Output the [X, Y] coordinate of the center of the cell containing the given text.  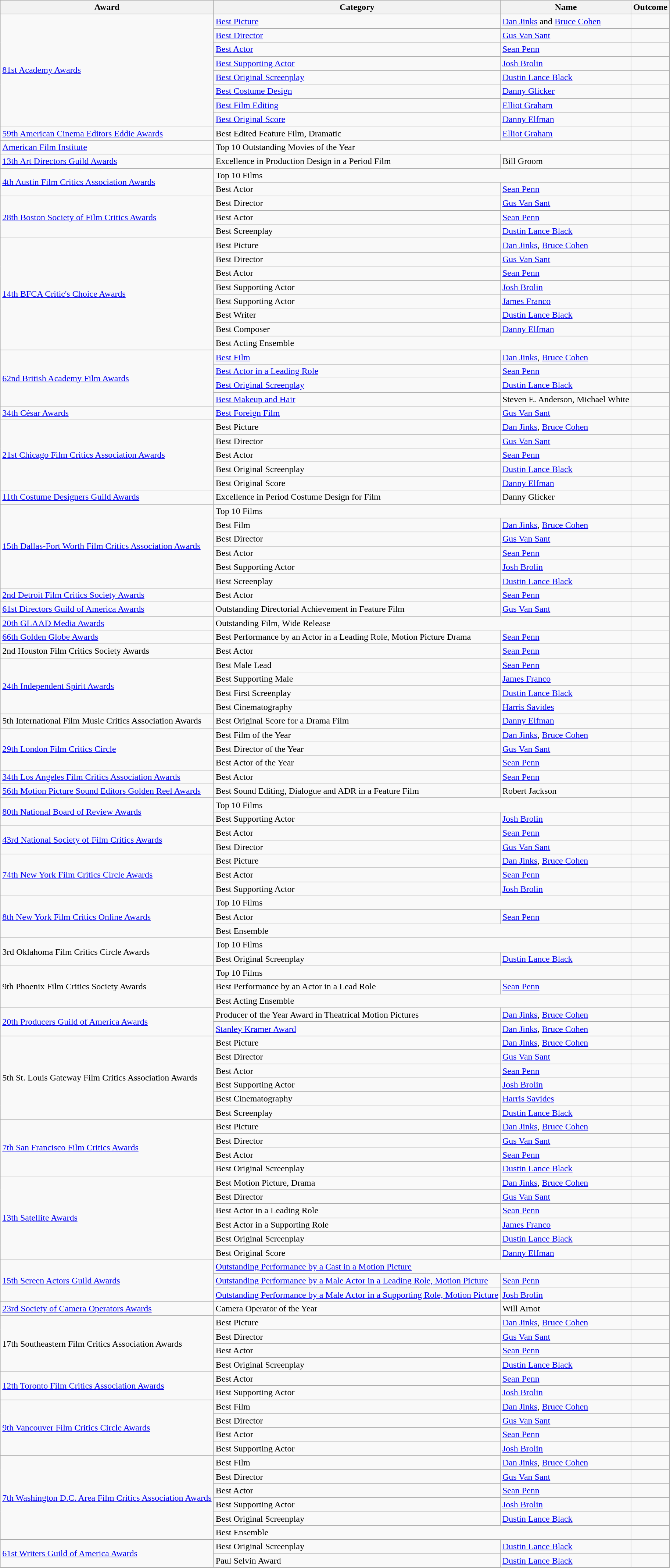
56th Motion Picture Sound Editors Golden Reel Awards [107, 791]
Name [566, 7]
Excellence in Production Design in a Period Film [357, 161]
Outstanding Performance by a Cast in a Motion Picture [422, 1267]
12th Toronto Film Critics Association Awards [107, 1386]
American Film Institute [107, 147]
11th Costume Designers Guild Awards [107, 497]
Robert Jackson [566, 791]
Best Director of the Year [357, 749]
21st Chicago Film Critics Association Awards [107, 455]
Category [357, 7]
7th San Francisco Film Critics Awards [107, 1148]
Best Original Score for a Drama Film [357, 721]
Best Writer [357, 315]
Dan Jinks and Bruce Cohen [566, 21]
Outstanding Film, Wide Release [422, 623]
13th Satellite Awards [107, 1218]
7th Washington D.C. Area Film Critics Association Awards [107, 1497]
Camera Operator of the Year [357, 1309]
20th Producers Guild of America Awards [107, 1022]
8th New York Film Critics Online Awards [107, 917]
Outcome [650, 7]
17th Southeastern Film Critics Association Awards [107, 1344]
43rd National Society of Film Critics Awards [107, 840]
9th Phoenix Film Critics Society Awards [107, 987]
Best Male Lead [357, 665]
Best Performance by an Actor in a Leading Role, Motion Picture Drama [357, 637]
Best Costume Design [357, 91]
61st Writers Guild of America Awards [107, 1554]
Will Arnot [566, 1309]
Excellence in Period Costume Design for Film [357, 497]
Outstanding Directorial Achievement in Feature Film [357, 609]
74th New York Film Critics Circle Awards [107, 875]
Outstanding Performance by a Male Actor in a Leading Role, Motion Picture [357, 1281]
4th Austin Film Critics Association Awards [107, 182]
Best Performance by an Actor in a Lead Role [357, 987]
Best Film of the Year [357, 735]
Best Sound Editing, Dialogue and ADR in a Feature Film [357, 791]
14th BFCA Critic's Choice Awards [107, 294]
Top 10 Outstanding Movies of the Year [422, 147]
Producer of the Year Award in Theatrical Motion Pictures [357, 1015]
2nd Detroit Film Critics Society Awards [107, 595]
Best Film Editing [357, 105]
80th National Board of Review Awards [107, 812]
66th Golden Globe Awards [107, 637]
29th London Film Critics Circle [107, 749]
Best Supporting Male [357, 679]
59th American Cinema Editors Eddie Awards [107, 133]
13th Art Directors Guild Awards [107, 161]
Stanley Kramer Award [357, 1029]
20th GLAAD Media Awards [107, 623]
Best Actor of the Year [357, 763]
5th St. Louis Gateway Film Critics Association Awards [107, 1078]
Best Actor in a Supporting Role [357, 1225]
15th Dallas-Fort Worth Film Critics Association Awards [107, 546]
Best Composer [357, 329]
Best Edited Feature Film, Dramatic [357, 133]
Bill Groom [566, 161]
62nd British Academy Film Awards [107, 378]
2nd Houston Film Critics Society Awards [107, 651]
61st Directors Guild of America Awards [107, 609]
9th Vancouver Film Critics Circle Awards [107, 1428]
34th Los Angeles Film Critics Association Awards [107, 777]
Award [107, 7]
28th Boston Society of Film Critics Awards [107, 217]
Paul Selvin Award [357, 1561]
Steven E. Anderson, Michael White [566, 399]
Best Foreign Film [357, 413]
Best Makeup and Hair [357, 399]
15th Screen Actors Guild Awards [107, 1281]
23rd Society of Camera Operators Awards [107, 1309]
3rd Oklahoma Film Critics Circle Awards [107, 952]
81st Academy Awards [107, 70]
Outstanding Performance by a Male Actor in a Supporting Role, Motion Picture [357, 1294]
34th César Awards [107, 413]
24th Independent Spirit Awards [107, 686]
Best First Screenplay [357, 693]
5th International Film Music Critics Association Awards [107, 721]
Best Motion Picture, Drama [357, 1183]
